Find where the given text appears and provide that cell's center as (X, Y) coordinate. 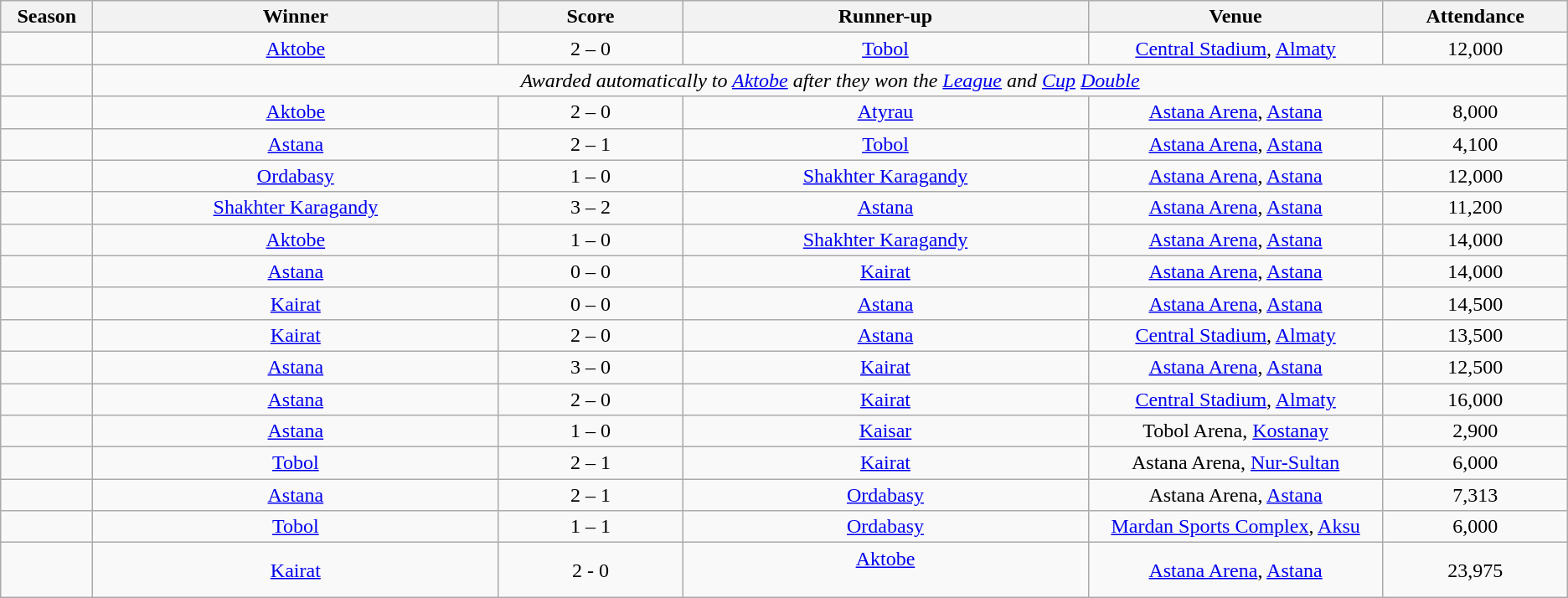
Awarded automatically to Aktobe after they won the League and Cup Double (830, 80)
Astana Arena, Nur-Sultan (1235, 463)
Tobol Arena, Kostanay (1235, 431)
16,000 (1475, 400)
14,500 (1475, 303)
Mardan Sports Complex, Aksu (1235, 527)
Winner (296, 17)
2 - 0 (591, 570)
Kaisar (885, 431)
1 – 1 (591, 527)
Season (47, 17)
3 – 0 (591, 367)
13,500 (1475, 335)
Atyrau (885, 112)
12,500 (1475, 367)
11,200 (1475, 208)
4,100 (1475, 144)
8,000 (1475, 112)
Runner-up (885, 17)
Venue (1235, 17)
23,975 (1475, 570)
Attendance (1475, 17)
3 – 2 (591, 208)
7,313 (1475, 495)
Score (591, 17)
2,900 (1475, 431)
